Determine the [X, Y] coordinate at the center of the cell enclosing the given text.  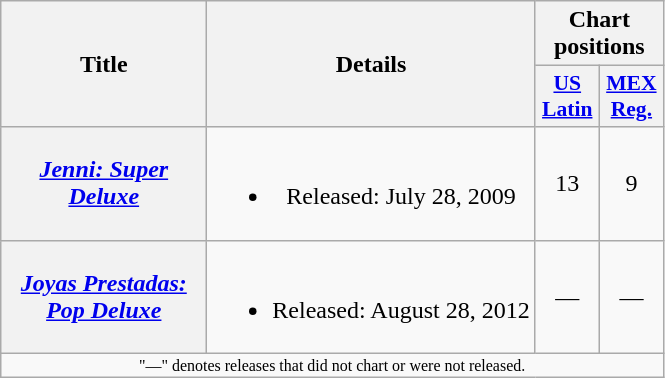
Released: July 28, 2009 [371, 184]
Chart positions [599, 34]
Released: August 28, 2012 [371, 296]
Joyas Prestadas: Pop Deluxe [104, 296]
Details [371, 64]
Jenni: Super Deluxe [104, 184]
Title [104, 64]
USLatin [567, 96]
"—" denotes releases that did not chart or were not released. [332, 365]
MEXReg. [631, 96]
13 [567, 184]
9 [631, 184]
